Scan for the cell matching the given text and deliver its (X, Y) coordinate at center. 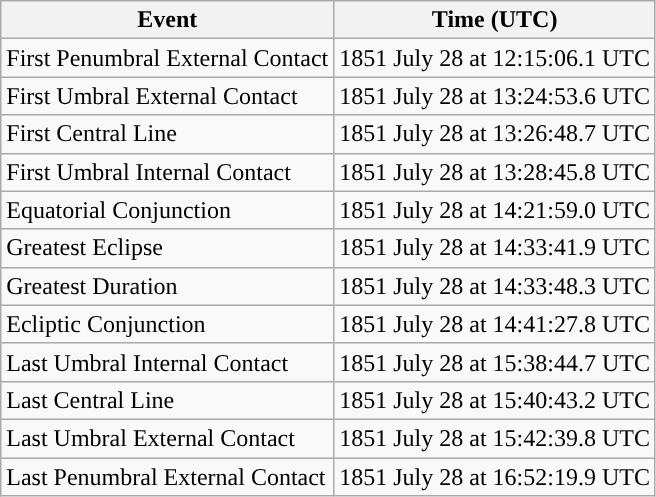
1851 July 28 at 15:40:43.2 UTC (495, 400)
Last Umbral External Contact (168, 438)
Equatorial Conjunction (168, 210)
Last Umbral Internal Contact (168, 362)
Greatest Eclipse (168, 248)
1851 July 28 at 15:38:44.7 UTC (495, 362)
First Central Line (168, 134)
Last Penumbral External Contact (168, 477)
1851 July 28 at 16:52:19.9 UTC (495, 477)
Event (168, 20)
1851 July 28 at 13:28:45.8 UTC (495, 172)
1851 July 28 at 13:26:48.7 UTC (495, 134)
Greatest Duration (168, 286)
First Umbral External Contact (168, 96)
1851 July 28 at 15:42:39.8 UTC (495, 438)
Ecliptic Conjunction (168, 324)
1851 July 28 at 14:33:41.9 UTC (495, 248)
Last Central Line (168, 400)
First Umbral Internal Contact (168, 172)
1851 July 28 at 12:15:06.1 UTC (495, 58)
1851 July 28 at 13:24:53.6 UTC (495, 96)
1851 July 28 at 14:33:48.3 UTC (495, 286)
First Penumbral External Contact (168, 58)
Time (UTC) (495, 20)
1851 July 28 at 14:41:27.8 UTC (495, 324)
1851 July 28 at 14:21:59.0 UTC (495, 210)
